Return the (X, Y) coordinate for the center point of the cell that contains the specified text.  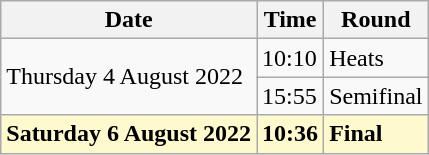
Thursday 4 August 2022 (129, 77)
10:36 (290, 134)
Saturday 6 August 2022 (129, 134)
Date (129, 20)
15:55 (290, 96)
Heats (376, 58)
10:10 (290, 58)
Time (290, 20)
Semifinal (376, 96)
Final (376, 134)
Round (376, 20)
